From the cell containing the given text, extract its center point as (X, Y) coordinate. 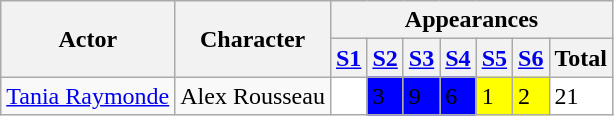
Total (581, 58)
S1 (348, 58)
Appearances (471, 20)
S6 (531, 58)
S4 (458, 58)
9 (421, 96)
21 (581, 96)
6 (458, 96)
S2 (385, 58)
Actor (88, 39)
1 (494, 96)
3 (385, 96)
Character (253, 39)
S5 (494, 58)
Alex Rousseau (253, 96)
S3 (421, 58)
2 (531, 96)
Tania Raymonde (88, 96)
